For the text-containing cell, return its midpoint in (x, y) coordinate format. 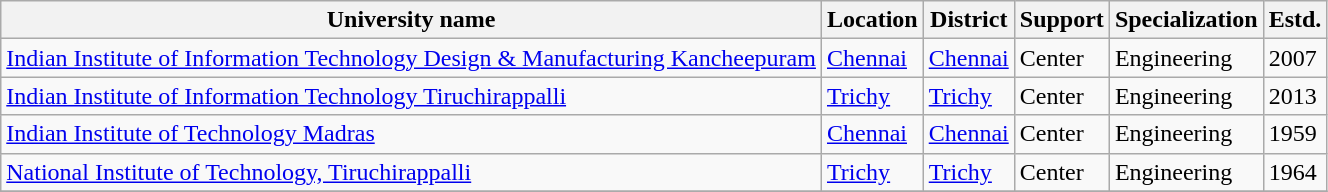
1959 (1295, 134)
Estd. (1295, 20)
Indian Institute of Technology Madras (412, 134)
2013 (1295, 96)
1964 (1295, 172)
Indian Institute of Information Technology Design & Manufacturing Kancheepuram (412, 58)
2007 (1295, 58)
Location (872, 20)
District (968, 20)
Indian Institute of Information Technology Tiruchirappalli (412, 96)
Support (1062, 20)
National Institute of Technology, Tiruchirappalli (412, 172)
Specialization (1186, 20)
University name (412, 20)
